Locate the cell with the specified text and output its [x, y] center coordinate. 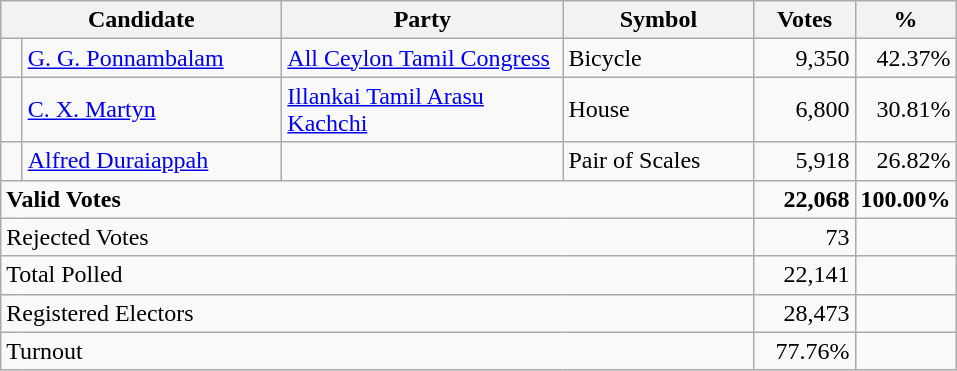
22,141 [804, 275]
% [906, 20]
9,350 [804, 58]
Total Polled [378, 275]
Rejected Votes [378, 237]
77.76% [804, 351]
Votes [804, 20]
Registered Electors [378, 313]
Party [422, 20]
100.00% [906, 199]
5,918 [804, 161]
Candidate [142, 20]
42.37% [906, 58]
73 [804, 237]
Pair of Scales [658, 161]
22,068 [804, 199]
House [658, 110]
C. X. Martyn [152, 110]
28,473 [804, 313]
6,800 [804, 110]
All Ceylon Tamil Congress [422, 58]
Valid Votes [378, 199]
Alfred Duraiappah [152, 161]
26.82% [906, 161]
G. G. Ponnambalam [152, 58]
Bicycle [658, 58]
Symbol [658, 20]
30.81% [906, 110]
Turnout [378, 351]
Illankai Tamil Arasu Kachchi [422, 110]
